Find where the given text appears and provide that cell's center as (x, y) coordinate. 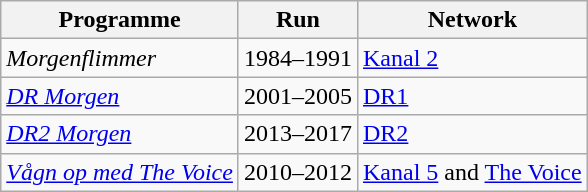
DR2 Morgen (120, 134)
DR1 (472, 96)
DR2 (472, 134)
Kanal 5 and The Voice (472, 172)
Morgenflimmer (120, 58)
2013–2017 (298, 134)
DR Morgen (120, 96)
2010–2012 (298, 172)
2001–2005 (298, 96)
1984–1991 (298, 58)
Vågn op med The Voice (120, 172)
Programme (120, 20)
Kanal 2 (472, 58)
Network (472, 20)
Run (298, 20)
